From the cell containing the given text, extract its center point as [x, y] coordinate. 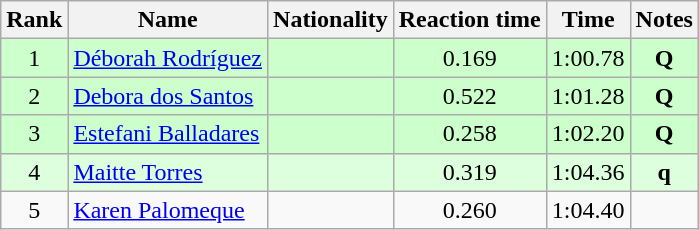
5 [34, 210]
q [664, 172]
Debora dos Santos [168, 96]
Karen Palomeque [168, 210]
0.260 [470, 210]
1 [34, 58]
1:04.40 [588, 210]
0.522 [470, 96]
Notes [664, 20]
3 [34, 134]
4 [34, 172]
2 [34, 96]
0.319 [470, 172]
Rank [34, 20]
1:00.78 [588, 58]
0.169 [470, 58]
0.258 [470, 134]
1:02.20 [588, 134]
Déborah Rodríguez [168, 58]
Nationality [331, 20]
Time [588, 20]
Maitte Torres [168, 172]
Reaction time [470, 20]
Estefani Balladares [168, 134]
Name [168, 20]
1:01.28 [588, 96]
1:04.36 [588, 172]
